Return [X, Y] of the center of cell containing provided text 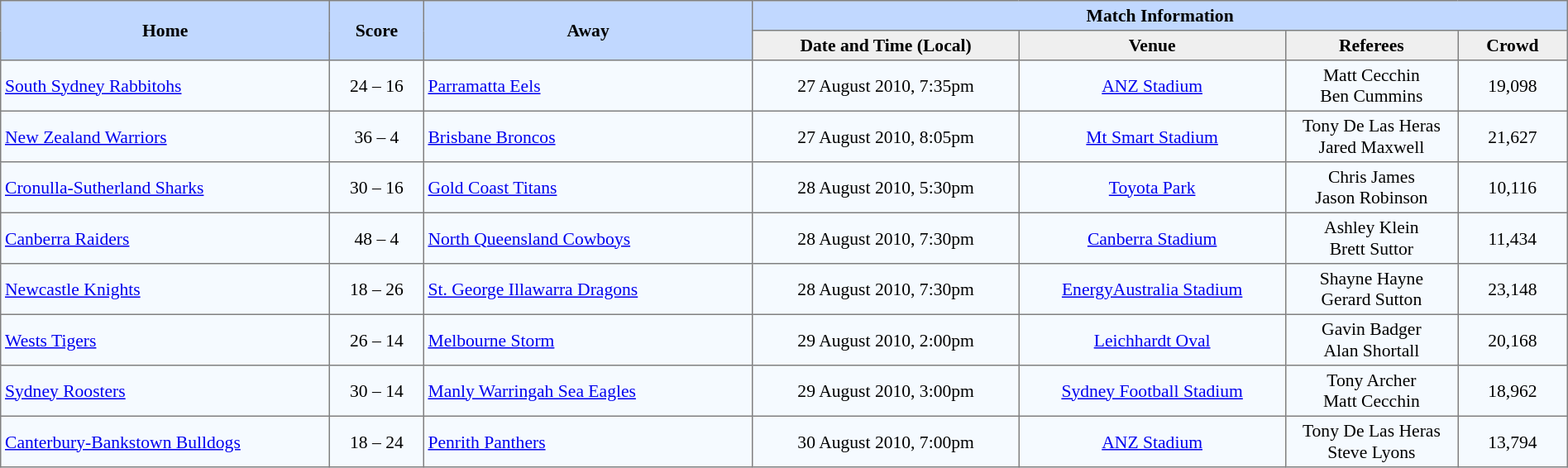
36 – 4 [377, 136]
Tony De Las HerasSteve Lyons [1371, 442]
11,434 [1513, 238]
Melbourne Storm [588, 340]
24 – 16 [377, 86]
30 – 16 [377, 188]
13,794 [1513, 442]
Canberra Raiders [165, 238]
18 – 24 [377, 442]
30 – 14 [377, 391]
New Zealand Warriors [165, 136]
Toyota Park [1152, 188]
Venue [1152, 45]
28 August 2010, 5:30pm [886, 188]
Brisbane Broncos [588, 136]
Away [588, 31]
Date and Time (Local) [886, 45]
21,627 [1513, 136]
Penrith Panthers [588, 442]
Manly Warringah Sea Eagles [588, 391]
Canberra Stadium [1152, 238]
Home [165, 31]
North Queensland Cowboys [588, 238]
18 – 26 [377, 289]
Cronulla-Sutherland Sharks [165, 188]
Crowd [1513, 45]
20,168 [1513, 340]
Sydney Football Stadium [1152, 391]
Tony ArcherMatt Cecchin [1371, 391]
Newcastle Knights [165, 289]
Chris JamesJason Robinson [1371, 188]
19,098 [1513, 86]
Matt CecchinBen Cummins [1371, 86]
27 August 2010, 7:35pm [886, 86]
26 – 14 [377, 340]
10,116 [1513, 188]
Parramatta Eels [588, 86]
Wests Tigers [165, 340]
Ashley KleinBrett Suttor [1371, 238]
Score [377, 31]
29 August 2010, 2:00pm [886, 340]
27 August 2010, 8:05pm [886, 136]
Leichhardt Oval [1152, 340]
Gold Coast Titans [588, 188]
30 August 2010, 7:00pm [886, 442]
South Sydney Rabbitohs [165, 86]
48 – 4 [377, 238]
Shayne HayneGerard Sutton [1371, 289]
29 August 2010, 3:00pm [886, 391]
23,148 [1513, 289]
St. George Illawarra Dragons [588, 289]
Canterbury-Bankstown Bulldogs [165, 442]
Mt Smart Stadium [1152, 136]
Sydney Roosters [165, 391]
Tony De Las HerasJared Maxwell [1371, 136]
18,962 [1513, 391]
Referees [1371, 45]
Match Information [1159, 16]
EnergyAustralia Stadium [1152, 289]
Gavin BadgerAlan Shortall [1371, 340]
